Scan for the cell matching the given text and deliver its [x, y] coordinate at center. 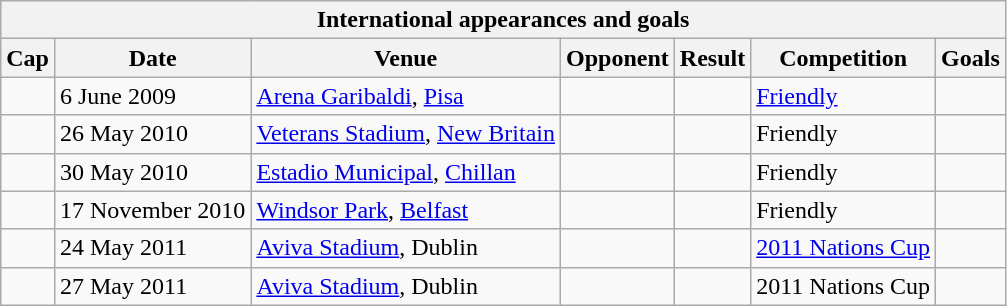
Arena Garibaldi, Pisa [406, 96]
Competition [844, 58]
Date [152, 58]
Venue [406, 58]
Cap [28, 58]
Veterans Stadium, New Britain [406, 134]
International appearances and goals [504, 20]
26 May 2010 [152, 134]
24 May 2011 [152, 248]
Result [712, 58]
6 June 2009 [152, 96]
Opponent [618, 58]
Goals [971, 58]
30 May 2010 [152, 172]
Windsor Park, Belfast [406, 210]
27 May 2011 [152, 286]
17 November 2010 [152, 210]
Estadio Municipal, Chillan [406, 172]
